Output the [x, y] coordinate of the center of the cell containing the given text.  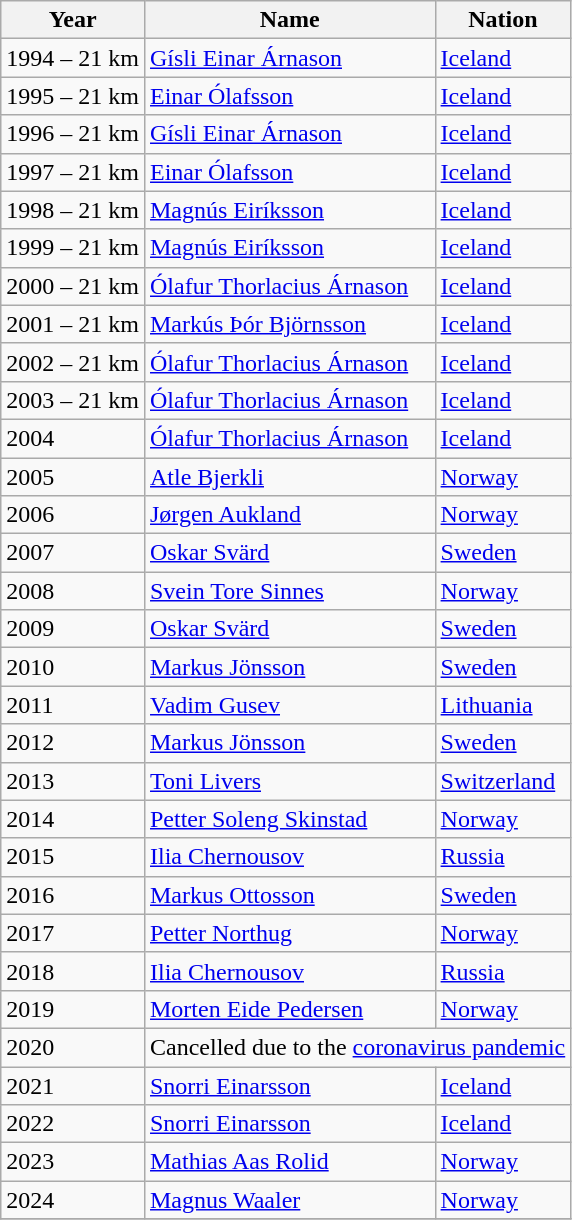
Name [290, 20]
Morten Eide Pedersen [290, 1009]
1996 – 21 km [73, 134]
Atle Bjerkli [290, 477]
Vadim Gusev [290, 705]
Year [73, 20]
2004 [73, 438]
2018 [73, 971]
2024 [73, 1200]
2012 [73, 743]
2022 [73, 1124]
1995 – 21 km [73, 96]
2009 [73, 629]
2016 [73, 895]
2008 [73, 591]
Mathias Aas Rolid [290, 1162]
2010 [73, 667]
Magnus Waaler [290, 1200]
Markús Þór Björnsson [290, 324]
Markus Ottosson [290, 895]
Petter Northug [290, 933]
2014 [73, 819]
2019 [73, 1009]
Cancelled due to the coronavirus pandemic [357, 1047]
2001 – 21 km [73, 324]
Svein Tore Sinnes [290, 591]
2011 [73, 705]
2015 [73, 857]
2000 – 21 km [73, 286]
1994 – 21 km [73, 58]
2021 [73, 1085]
Switzerland [503, 781]
2023 [73, 1162]
2006 [73, 515]
2020 [73, 1047]
1997 – 21 km [73, 172]
2013 [73, 781]
1999 – 21 km [73, 248]
Jørgen Aukland [290, 515]
2002 – 21 km [73, 362]
Lithuania [503, 705]
2017 [73, 933]
2003 – 21 km [73, 400]
Petter Soleng Skinstad [290, 819]
Toni Livers [290, 781]
1998 – 21 km [73, 210]
2007 [73, 553]
2005 [73, 477]
Nation [503, 20]
